Output the (X, Y) coordinate of the center of the cell containing the given text.  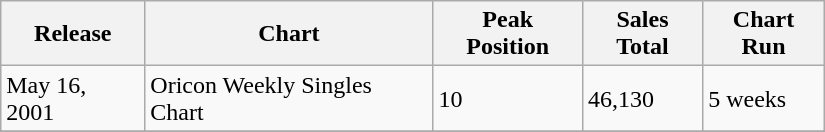
46,130 (642, 98)
Oricon Weekly Singles Chart (289, 98)
Sales Total (642, 34)
Release (73, 34)
Chart (289, 34)
5 weeks (764, 98)
May 16, 2001 (73, 98)
Chart Run (764, 34)
Peak Position (508, 34)
10 (508, 98)
